Find where the given text appears and provide that cell's center as [X, Y] coordinate. 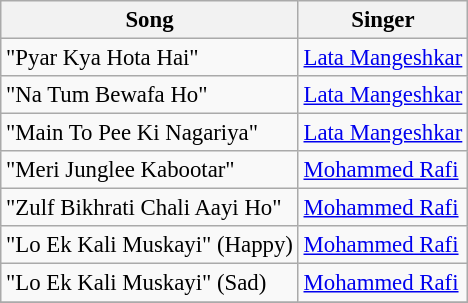
"Zulf Bikhrati Chali Aayi Ho" [150, 208]
"Lo Ek Kali Muskayi" (Sad) [150, 283]
"Meri Junglee Kabootar" [150, 170]
"Na Tum Bewafa Ho" [150, 95]
Song [150, 20]
"Lo Ek Kali Muskayi" (Happy) [150, 245]
"Main To Pee Ki Nagariya" [150, 133]
"Pyar Kya Hota Hai" [150, 58]
Singer [382, 20]
